Determine the (X, Y) coordinate at the center of the cell enclosing the given text.  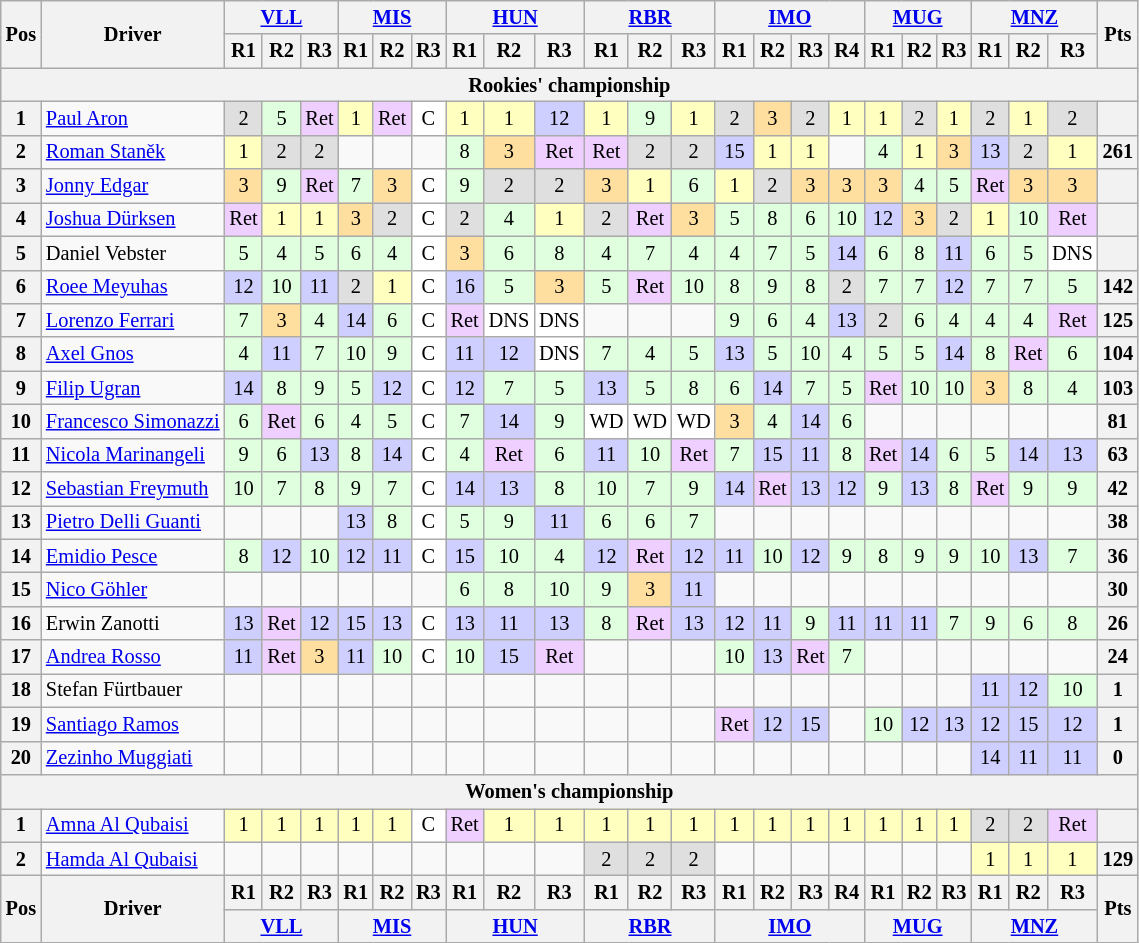
Daniel Vebster (132, 253)
103 (1118, 388)
18 (21, 690)
42 (1118, 489)
81 (1118, 421)
Roee Meyuhas (132, 287)
24 (1118, 657)
Filip Ugran (132, 388)
Axel Gnos (132, 354)
261 (1118, 152)
129 (1118, 859)
Lorenzo Ferrari (132, 320)
17 (21, 657)
Joshua Dürksen (132, 219)
Roman Staněk (132, 152)
Amna Al Qubaisi (132, 825)
Erwin Zanotti (132, 623)
Andrea Rosso (132, 657)
30 (1118, 589)
Rookies' championship (570, 85)
Santiago Ramos (132, 724)
Jonny Edgar (132, 186)
Stefan Fürtbauer (132, 690)
104 (1118, 354)
142 (1118, 287)
Emidio Pesce (132, 556)
36 (1118, 556)
Pietro Delli Guanti (132, 522)
38 (1118, 522)
Nicola Marinangeli (132, 455)
125 (1118, 320)
Zezinho Muggiati (132, 758)
0 (1118, 758)
26 (1118, 623)
Nico Göhler (132, 589)
63 (1118, 455)
19 (21, 724)
20 (21, 758)
Hamda Al Qubaisi (132, 859)
Sebastian Freymuth (132, 489)
Francesco Simonazzi (132, 421)
Paul Aron (132, 118)
Women's championship (570, 791)
